Pinpoint the cell where the given text exists, returning its [X, Y] midpoint coordinate. 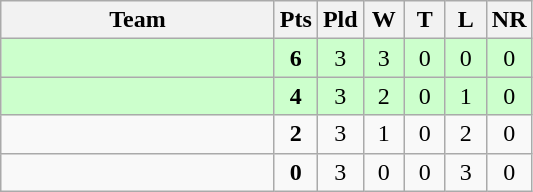
NR [509, 20]
4 [296, 96]
Team [138, 20]
W [384, 20]
Pld [340, 20]
6 [296, 58]
L [466, 20]
T [424, 20]
Pts [296, 20]
